Capture the cell that displays the provided text and extract its (X, Y) central coordinate. 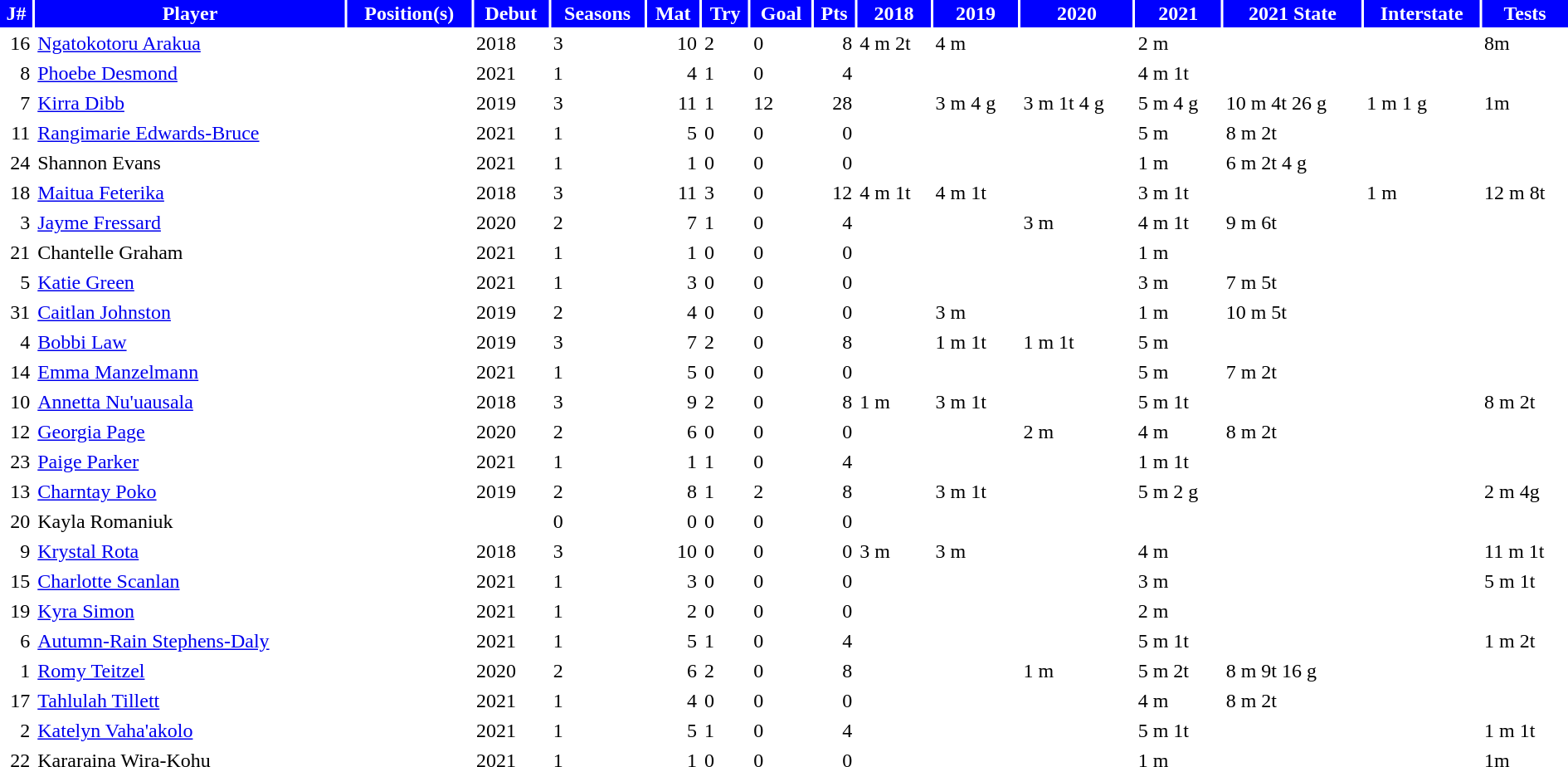
Ngatokotoru Arakua (189, 43)
7 m 2t (1293, 372)
Debut (511, 13)
Seasons (597, 13)
1 m 2t (1525, 641)
16 (17, 43)
5 m 2t (1178, 671)
17 (17, 701)
15 (17, 581)
Katie Green (189, 282)
7 m 5t (1293, 282)
14 (17, 372)
13 (17, 491)
11 m 1t (1525, 551)
Maitua Feterika (189, 193)
8 m 9t 16 g (1293, 671)
8m (1525, 43)
Paige Parker (189, 462)
12 m 8t (1525, 193)
6 m 2t 4 g (1293, 163)
Katelyn Vaha'akolo (189, 730)
Try (725, 13)
Krystal Rota (189, 551)
23 (17, 462)
Caitlan Johnston (189, 312)
Charlotte Scanlan (189, 581)
Mat (673, 13)
5 m 4 g (1178, 103)
21 (17, 252)
Position(s) (410, 13)
9 m 6t (1293, 222)
Kayla Romaniuk (189, 521)
2 m 4g (1525, 491)
Phoebe Desmond (189, 73)
Annetta Nu'uausala (189, 402)
3 m 1t 4 g (1077, 103)
Georgia Page (189, 432)
Pts (835, 13)
10 m 5t (1293, 312)
19 (17, 611)
Charntay Poko (189, 491)
2021 State (1293, 13)
Kirra Dibb (189, 103)
Tests (1525, 13)
Autumn-Rain Stephens-Daly (189, 641)
Romy Teitzel (189, 671)
Interstate (1422, 13)
20 (17, 521)
Bobbi Law (189, 342)
Player (189, 13)
Tahlulah Tillett (189, 701)
J# (17, 13)
31 (17, 312)
Goal (781, 13)
Emma Manzelmann (189, 372)
Chantelle Graham (189, 252)
Jayme Fressard (189, 222)
3 m 4 g (976, 103)
5 m 2 g (1178, 491)
24 (17, 163)
18 (17, 193)
Shannon Evans (189, 163)
Kyra Simon (189, 611)
1m (1525, 103)
10 m 4t 26 g (1293, 103)
28 (835, 103)
4 m 2t (894, 43)
1 m 1 g (1422, 103)
Rangimarie Edwards-Bruce (189, 133)
